Return the [x, y] coordinate for the center point of the cell that contains the specified text.  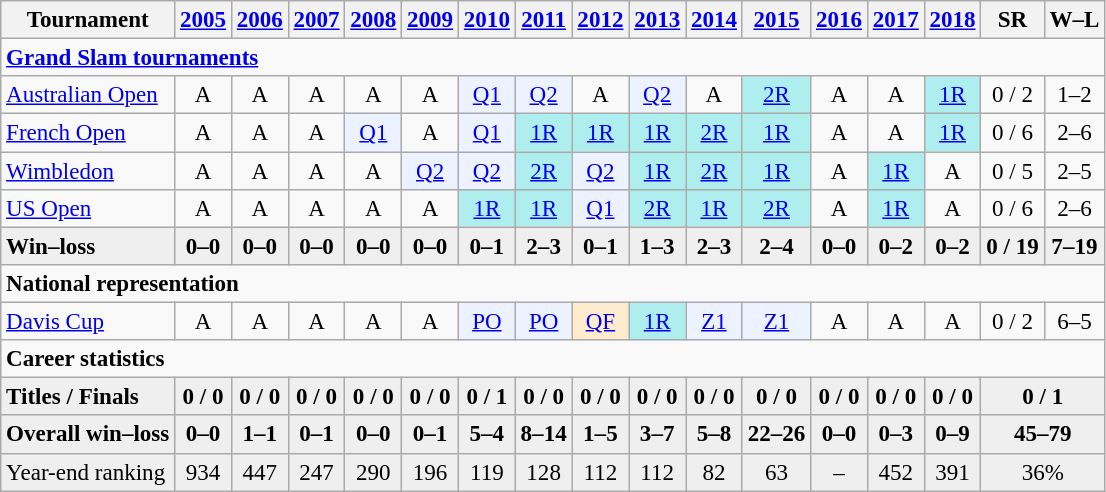
247 [316, 472]
Year-end ranking [88, 472]
22–26 [776, 435]
National representation [553, 284]
2008 [374, 20]
Titles / Finals [88, 397]
5–4 [486, 435]
2011 [544, 20]
Davis Cup [88, 322]
– [840, 472]
QF [600, 322]
2014 [714, 20]
119 [486, 472]
447 [260, 472]
Win–loss [88, 246]
0 / 5 [1012, 171]
8–14 [544, 435]
2–4 [776, 246]
Career statistics [553, 359]
2005 [204, 20]
1–3 [658, 246]
2–5 [1074, 171]
Wimbledon [88, 171]
2017 [896, 20]
2018 [952, 20]
1–2 [1074, 95]
934 [204, 472]
0 / 19 [1012, 246]
36% [1043, 472]
452 [896, 472]
6–5 [1074, 322]
0–3 [896, 435]
5–8 [714, 435]
Overall win–loss [88, 435]
Tournament [88, 20]
2010 [486, 20]
1–1 [260, 435]
2015 [776, 20]
US Open [88, 209]
2007 [316, 20]
196 [430, 472]
2012 [600, 20]
3–7 [658, 435]
2006 [260, 20]
45–79 [1043, 435]
W–L [1074, 20]
63 [776, 472]
7–19 [1074, 246]
French Open [88, 133]
Grand Slam tournaments [553, 58]
128 [544, 472]
391 [952, 472]
SR [1012, 20]
1–5 [600, 435]
2013 [658, 20]
Australian Open [88, 95]
2016 [840, 20]
2009 [430, 20]
82 [714, 472]
0–9 [952, 435]
290 [374, 472]
